For the text-containing cell, return its midpoint in [X, Y] coordinate format. 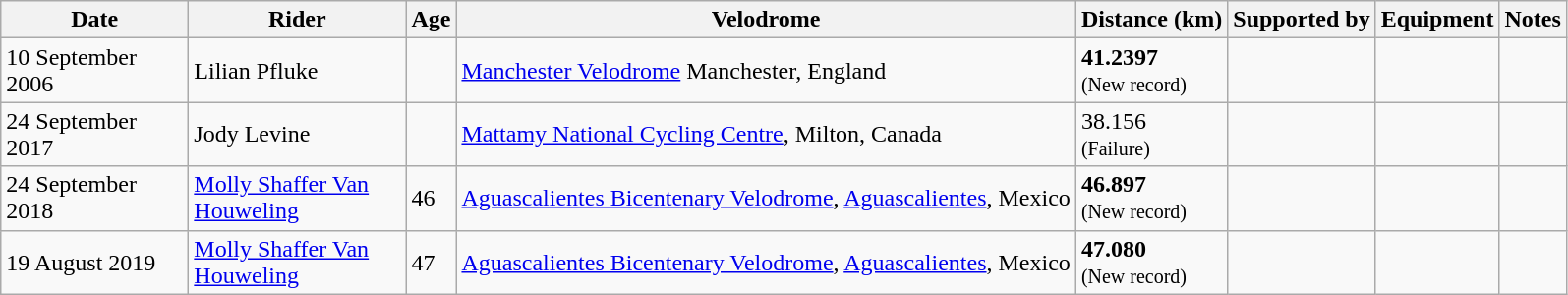
10 September 2006 [94, 71]
46.897(New record) [1151, 199]
Equipment [1437, 20]
Mattamy National Cycling Centre, Milton, Canada [766, 134]
47 [431, 262]
47.080(New record) [1151, 262]
Distance (km) [1151, 20]
46 [431, 199]
Lilian Pfluke [297, 71]
Jody Levine [297, 134]
Rider [297, 20]
24 September 2018 [94, 199]
Age [431, 20]
38.156(Failure) [1151, 134]
Supported by [1302, 20]
41.2397(New record) [1151, 71]
Date [94, 20]
Velodrome [766, 20]
19 August 2019 [94, 262]
Notes [1533, 20]
Manchester Velodrome Manchester, England [766, 71]
24 September 2017 [94, 134]
